Search for the cell housing the specified text and yield its [x, y] center coordinate. 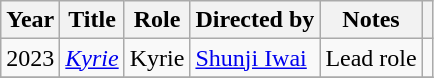
2023 [30, 58]
Role [157, 20]
Shunji Iwai [255, 58]
Lead role [371, 58]
Directed by [255, 20]
Title [92, 20]
Notes [371, 20]
Year [30, 20]
